Determine the (X, Y) coordinate at the center of the cell enclosing the given text.  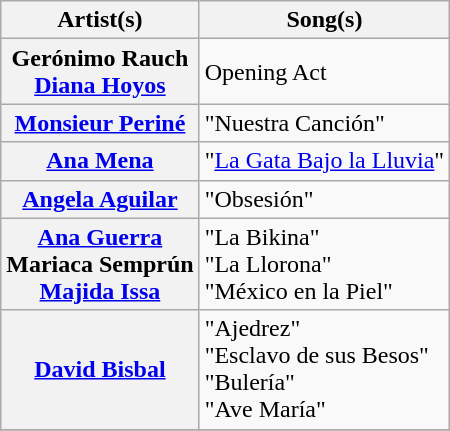
"Nuestra Canción" (324, 123)
Ana Mena (100, 161)
David Bisbal (100, 370)
"Obsesión" (324, 199)
"La Bikina""La Llorona""México en la Piel" (324, 264)
"Ajedrez""Esclavo de sus Besos""Bulería""Ave María" (324, 370)
Monsieur Periné (100, 123)
"La Gata Bajo la Lluvia" (324, 161)
Artist(s) (100, 20)
Song(s) (324, 20)
Ana GuerraMariaca SemprúnMajida Issa (100, 264)
Gerónimo RauchDiana Hoyos (100, 72)
Angela Aguilar (100, 199)
Opening Act (324, 72)
